Locate the cell with the specified text and output its (X, Y) center coordinate. 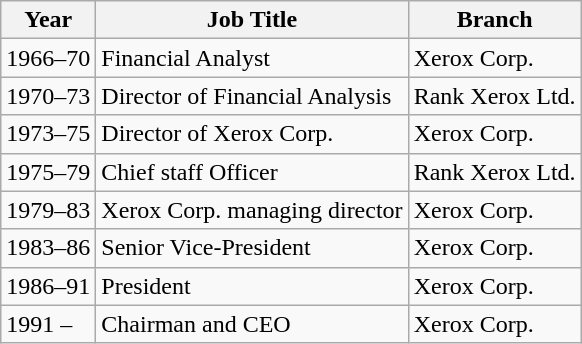
1986–91 (48, 286)
1979–83 (48, 210)
1966–70 (48, 58)
1973–75 (48, 134)
Senior Vice-President (252, 248)
1970–73 (48, 96)
Job Title (252, 20)
Chief staff Officer (252, 172)
Director of Financial Analysis (252, 96)
1991 – (48, 324)
Year (48, 20)
Financial Analyst (252, 58)
Xerox Corp. managing director (252, 210)
1975–79 (48, 172)
Branch (494, 20)
1983–86 (48, 248)
Chairman and CEO (252, 324)
Director of Xerox Corp. (252, 134)
President (252, 286)
